Return [X, Y] of the center of cell containing provided text 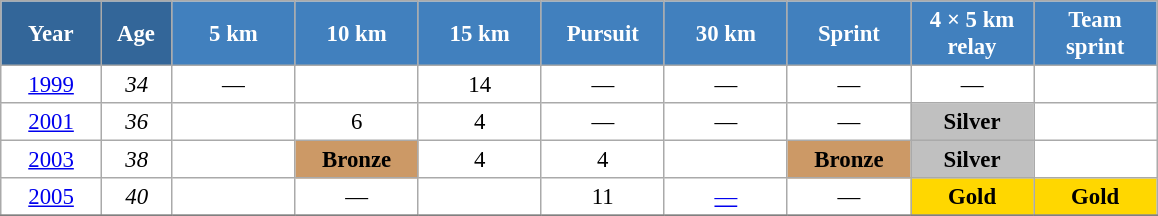
30 km [726, 34]
2003 [52, 160]
2005 [52, 197]
15 km [480, 34]
34 [136, 85]
6 [356, 122]
14 [480, 85]
2001 [52, 122]
36 [136, 122]
1999 [52, 85]
5 km [234, 34]
40 [136, 197]
11 [602, 197]
Team sprint [1096, 34]
4 × 5 km relay [972, 34]
Pursuit [602, 34]
10 km [356, 34]
Sprint [848, 34]
Age [136, 34]
38 [136, 160]
Year [52, 34]
